Locate the cell with the specified text and output its (X, Y) center coordinate. 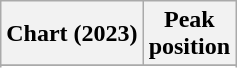
Chart (2023) (72, 34)
Peakposition (189, 34)
